Locate the cell with the specified text and output its [X, Y] center coordinate. 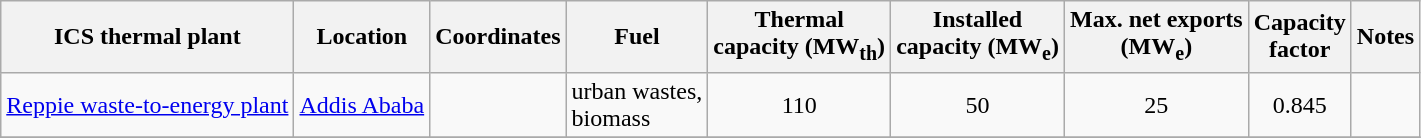
Capacityfactor [1300, 36]
Notes [1385, 36]
50 [978, 104]
Thermalcapacity (MWth) [800, 36]
urban wastes,biomass [637, 104]
25 [1157, 104]
Reppie waste-to-energy plant [148, 104]
Addis Ababa [362, 104]
ICS thermal plant [148, 36]
Max. net exports(MWe) [1157, 36]
Coordinates [498, 36]
Fuel [637, 36]
Location [362, 36]
Installedcapacity (MWe) [978, 36]
110 [800, 104]
0.845 [1300, 104]
